Detect which cell encompasses the target text, then output its (X, Y) center coordinate. 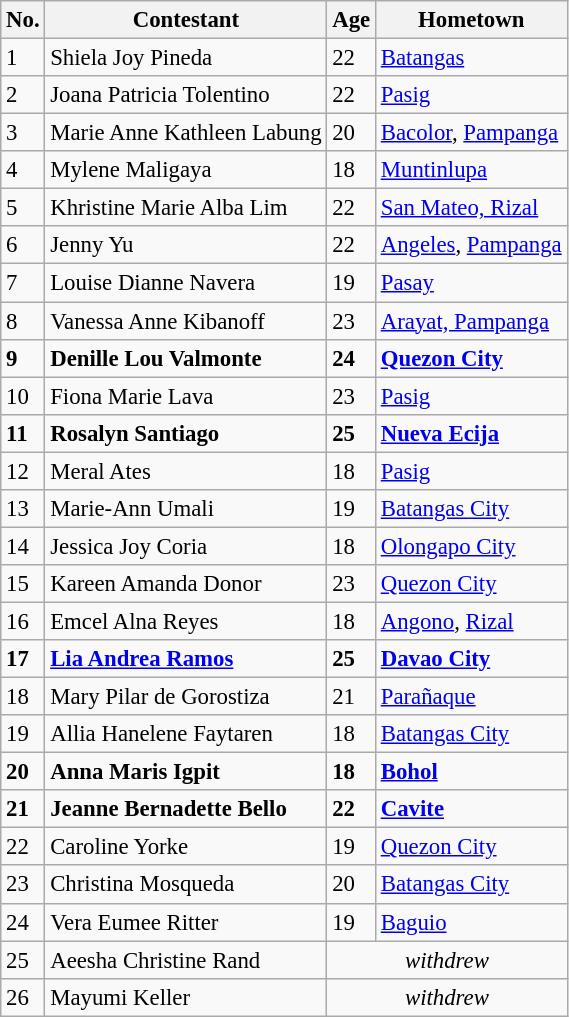
17 (23, 659)
Mary Pilar de Gorostiza (186, 697)
Baguio (471, 922)
Marie Anne Kathleen Labung (186, 133)
Aeesha Christine Rand (186, 960)
Angeles, Pampanga (471, 245)
13 (23, 509)
Christina Mosqueda (186, 885)
Khristine Marie Alba Lim (186, 208)
11 (23, 433)
26 (23, 997)
6 (23, 245)
Jenny Yu (186, 245)
Age (352, 20)
Vanessa Anne Kibanoff (186, 321)
No. (23, 20)
Kareen Amanda Donor (186, 584)
Allia Hanelene Faytaren (186, 734)
Parañaque (471, 697)
Muntinlupa (471, 170)
2 (23, 95)
Cavite (471, 809)
Arayat, Pampanga (471, 321)
10 (23, 396)
Anna Maris Igpit (186, 772)
Angono, Rizal (471, 621)
15 (23, 584)
Joana Patricia Tolentino (186, 95)
Vera Eumee Ritter (186, 922)
Caroline Yorke (186, 847)
Contestant (186, 20)
Bohol (471, 772)
Jeanne Bernadette Bello (186, 809)
Pasay (471, 283)
14 (23, 546)
4 (23, 170)
Shiela Joy Pineda (186, 58)
Emcel Alna Reyes (186, 621)
9 (23, 358)
Bacolor, Pampanga (471, 133)
Olongapo City (471, 546)
Hometown (471, 20)
Denille Lou Valmonte (186, 358)
Mylene Maligaya (186, 170)
Nueva Ecija (471, 433)
12 (23, 471)
Louise Dianne Navera (186, 283)
Jessica Joy Coria (186, 546)
3 (23, 133)
7 (23, 283)
Rosalyn Santiago (186, 433)
1 (23, 58)
Meral Ates (186, 471)
5 (23, 208)
8 (23, 321)
San Mateo, Rizal (471, 208)
Lia Andrea Ramos (186, 659)
16 (23, 621)
Fiona Marie Lava (186, 396)
Batangas (471, 58)
Davao City (471, 659)
Marie-Ann Umali (186, 509)
Mayumi Keller (186, 997)
